Output the (x, y) coordinate of the center of the cell containing the given text.  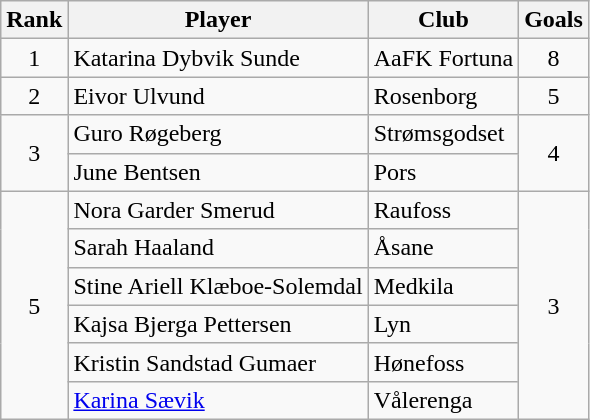
Strømsgodset (443, 134)
Pors (443, 172)
Rosenborg (443, 96)
Guro Røgeberg (218, 134)
Karina Sævik (218, 400)
1 (34, 58)
Raufoss (443, 210)
AaFK Fortuna (443, 58)
Hønefoss (443, 362)
Player (218, 20)
June Bentsen (218, 172)
Stine Ariell Klæboe-Solemdal (218, 286)
Rank (34, 20)
Katarina Dybvik Sunde (218, 58)
Kristin Sandstad Gumaer (218, 362)
Sarah Haaland (218, 248)
Goals (554, 20)
Kajsa Bjerga Pettersen (218, 324)
8 (554, 58)
2 (34, 96)
Vålerenga (443, 400)
4 (554, 153)
Medkila (443, 286)
Lyn (443, 324)
Eivor Ulvund (218, 96)
Åsane (443, 248)
Nora Garder Smerud (218, 210)
Club (443, 20)
